Identify which cell holds the provided text, then report its [x, y] central coordinate. 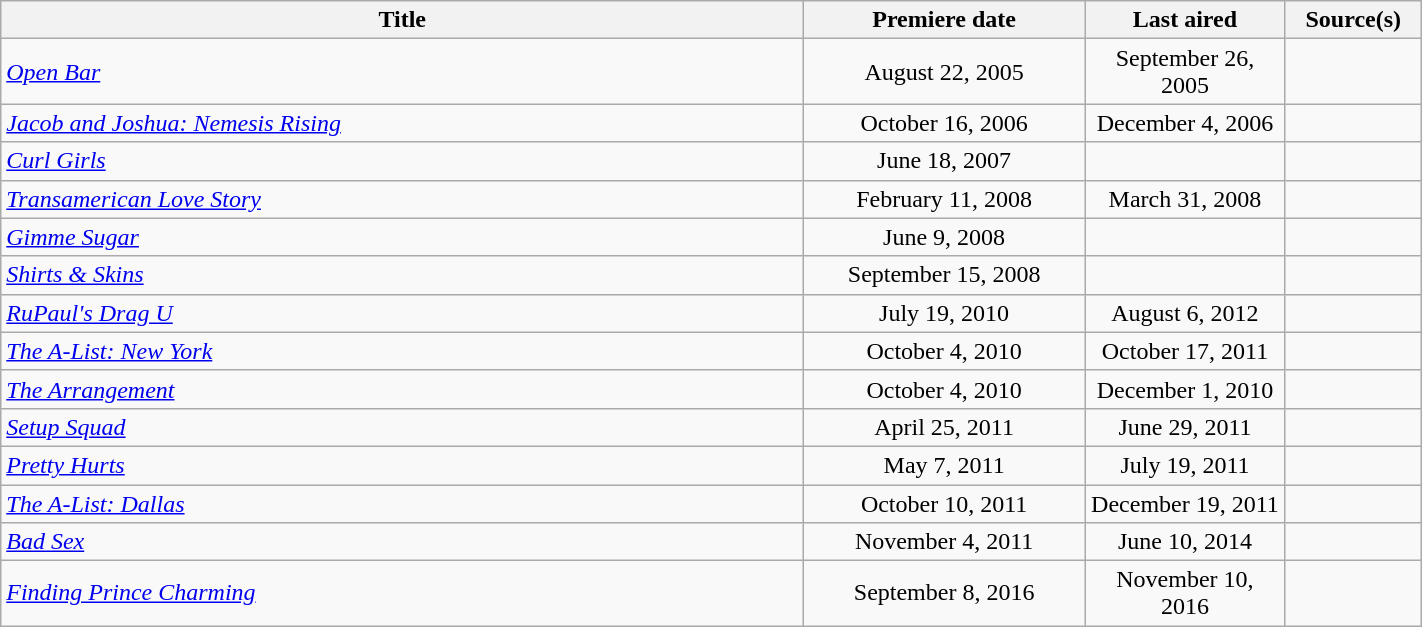
October 16, 2006 [944, 123]
The A-List: Dallas [402, 503]
The Arrangement [402, 389]
Source(s) [1353, 20]
December 19, 2011 [1186, 503]
September 26, 2005 [1186, 72]
August 22, 2005 [944, 72]
February 11, 2008 [944, 199]
September 8, 2016 [944, 594]
The A-List: New York [402, 351]
October 10, 2011 [944, 503]
Setup Squad [402, 427]
Title [402, 20]
Curl Girls [402, 161]
Last aired [1186, 20]
Pretty Hurts [402, 465]
December 4, 2006 [1186, 123]
June 29, 2011 [1186, 427]
Jacob and Joshua: Nemesis Rising [402, 123]
Shirts & Skins [402, 275]
March 31, 2008 [1186, 199]
Finding Prince Charming [402, 594]
June 18, 2007 [944, 161]
June 10, 2014 [1186, 542]
September 15, 2008 [944, 275]
May 7, 2011 [944, 465]
Open Bar [402, 72]
October 17, 2011 [1186, 351]
June 9, 2008 [944, 237]
November 10, 2016 [1186, 594]
Bad Sex [402, 542]
July 19, 2011 [1186, 465]
Gimme Sugar [402, 237]
Premiere date [944, 20]
RuPaul's Drag U [402, 313]
July 19, 2010 [944, 313]
April 25, 2011 [944, 427]
November 4, 2011 [944, 542]
August 6, 2012 [1186, 313]
Transamerican Love Story [402, 199]
December 1, 2010 [1186, 389]
